Capture the cell that displays the provided text and extract its (X, Y) central coordinate. 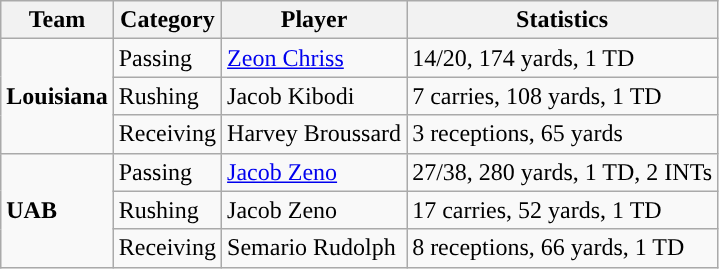
Team (57, 20)
3 receptions, 65 yards (562, 134)
Statistics (562, 20)
UAB (57, 210)
Player (314, 20)
14/20, 174 yards, 1 TD (562, 58)
Louisiana (57, 96)
17 carries, 52 yards, 1 TD (562, 210)
Zeon Chriss (314, 58)
27/38, 280 yards, 1 TD, 2 INTs (562, 172)
Semario Rudolph (314, 248)
Category (167, 20)
8 receptions, 66 yards, 1 TD (562, 248)
Harvey Broussard (314, 134)
Jacob Kibodi (314, 96)
7 carries, 108 yards, 1 TD (562, 96)
